Identify which cell holds the provided text, then report its (X, Y) central coordinate. 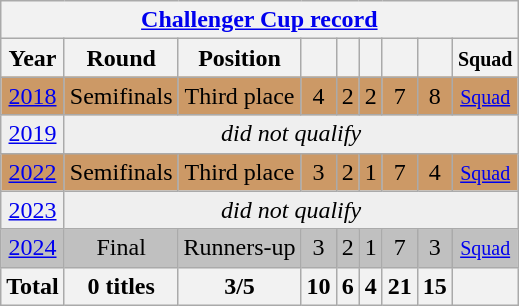
Round (121, 58)
2019 (33, 134)
15 (434, 286)
Position (240, 58)
21 (400, 286)
6 (348, 286)
Total (33, 286)
3/5 (240, 286)
Year (33, 58)
2023 (33, 210)
Final (121, 248)
2018 (33, 96)
Challenger Cup record (260, 20)
2022 (33, 172)
10 (318, 286)
Runners-up (240, 248)
8 (434, 96)
0 titles (121, 286)
2024 (33, 248)
